Return [x, y] of the center of cell containing provided text 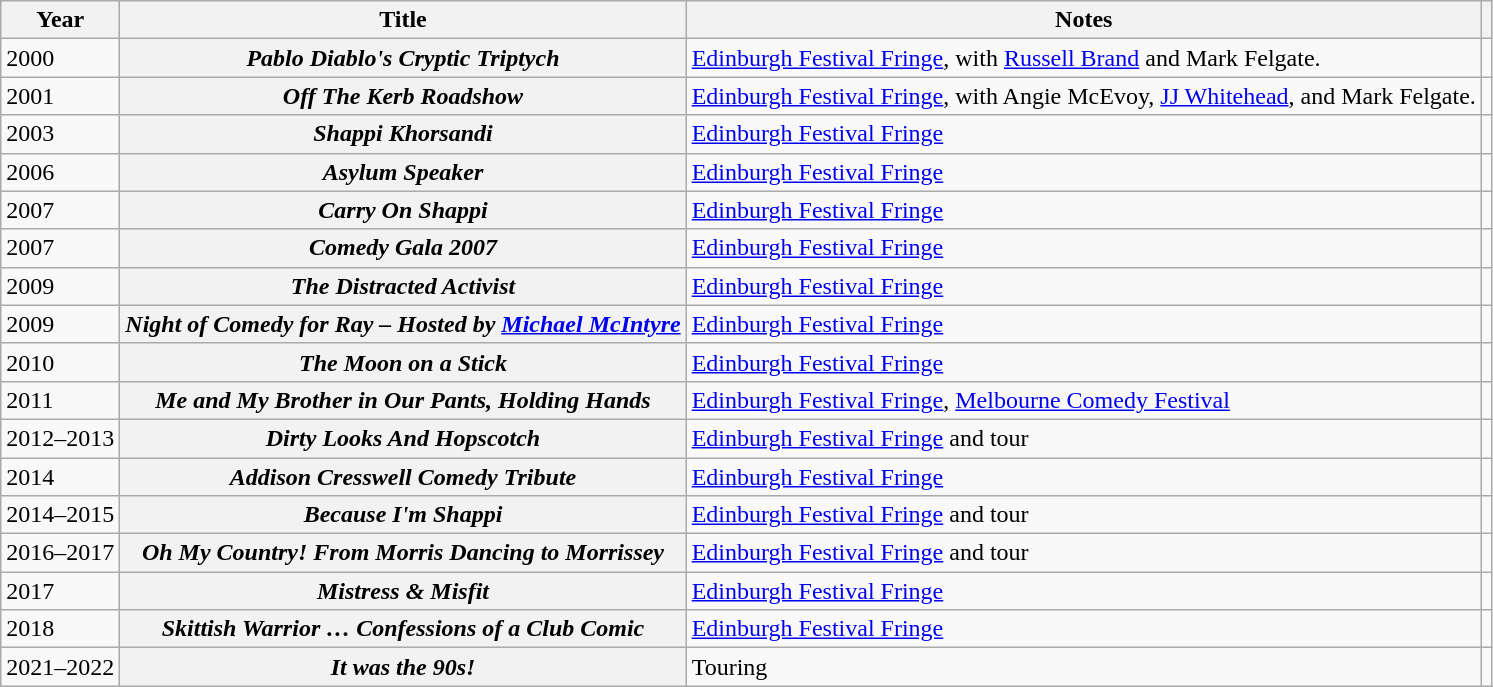
The Moon on a Stick [403, 362]
2006 [60, 172]
2001 [60, 96]
Edinburgh Festival Fringe, Melbourne Comedy Festival [1084, 400]
Off The Kerb Roadshow [403, 96]
Oh My Country! From Morris Dancing to Morrissey [403, 553]
2014–2015 [60, 515]
Night of Comedy for Ray – Hosted by Michael McIntyre [403, 324]
Asylum Speaker [403, 172]
2018 [60, 629]
2014 [60, 477]
Mistress & Misfit [403, 591]
2000 [60, 58]
Comedy Gala 2007 [403, 248]
Skittish Warrior … Confessions of a Club Comic [403, 629]
2010 [60, 362]
The Distracted Activist [403, 286]
2003 [60, 134]
Addison Cresswell Comedy Tribute [403, 477]
2016–2017 [60, 553]
Dirty Looks And Hopscotch [403, 438]
Edinburgh Festival Fringe, with Russell Brand and Mark Felgate. [1084, 58]
Carry On Shappi [403, 210]
2012–2013 [60, 438]
2017 [60, 591]
Me and My Brother in Our Pants, Holding Hands [403, 400]
Year [60, 20]
It was the 90s! [403, 667]
Edinburgh Festival Fringe, with Angie McEvoy, JJ Whitehead, and Mark Felgate. [1084, 96]
2011 [60, 400]
Notes [1084, 20]
Title [403, 20]
Pablo Diablo's Cryptic Triptych [403, 58]
2021–2022 [60, 667]
Touring [1084, 667]
Shappi Khorsandi [403, 134]
Because I'm Shappi [403, 515]
